Return [x, y] of the center of cell containing provided text 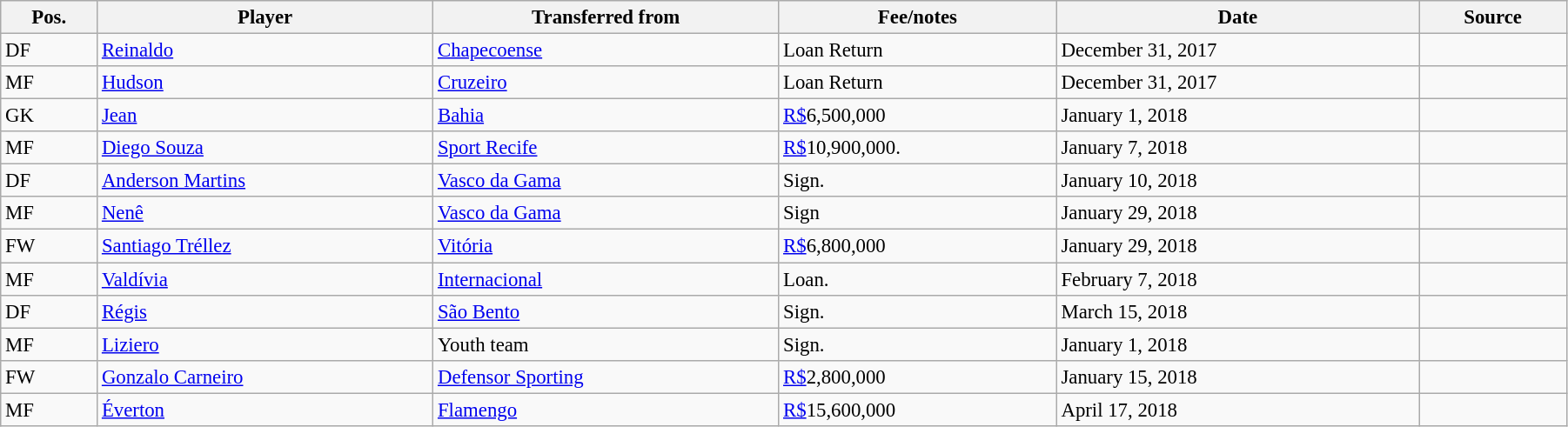
R$2,800,000 [917, 377]
Fee/notes [917, 17]
February 7, 2018 [1237, 279]
January 7, 2018 [1237, 148]
Transferred from [606, 17]
Valdívia [265, 279]
Sign [917, 213]
January 15, 2018 [1237, 377]
March 15, 2018 [1237, 311]
Sport Recife [606, 148]
Jean [265, 116]
Defensor Sporting [606, 377]
Chapecoense [606, 50]
Diego Souza [265, 148]
Bahia [606, 116]
Reinaldo [265, 50]
Gonzalo Carneiro [265, 377]
Player [265, 17]
Flamengo [606, 410]
January 10, 2018 [1237, 181]
April 17, 2018 [1237, 410]
Éverton [265, 410]
Nenê [265, 213]
R$15,600,000 [917, 410]
Internacional [606, 279]
Date [1237, 17]
Régis [265, 311]
Anderson Martins [265, 181]
Youth team [606, 344]
Vitória [606, 246]
Source [1493, 17]
Santiago Tréllez [265, 246]
Cruzeiro [606, 83]
Liziero [265, 344]
Loan. [917, 279]
Hudson [265, 83]
São Bento [606, 311]
R$6,800,000 [917, 246]
R$6,500,000 [917, 116]
Pos. [49, 17]
R$10,900,000. [917, 148]
GK [49, 116]
